Detect which cell encompasses the target text, then output its [x, y] center coordinate. 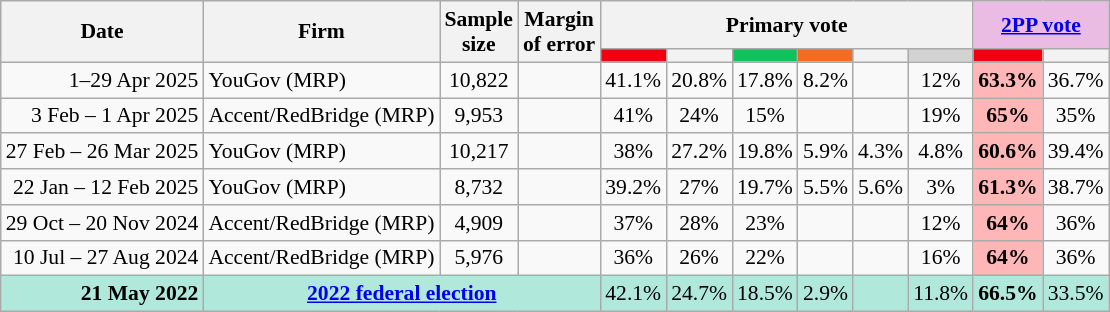
5.6% [880, 187]
29 Oct – 20 Nov 2024 [102, 223]
16% [940, 258]
2PP vote [1040, 25]
18.5% [765, 294]
21 May 2022 [102, 294]
Primary vote [786, 25]
10,822 [479, 80]
2022 federal election [402, 294]
9,953 [479, 116]
38.7% [1076, 187]
63.3% [1008, 80]
33.5% [1076, 294]
4.8% [940, 152]
24% [699, 116]
10,217 [479, 152]
23% [765, 223]
15% [765, 116]
20.8% [699, 80]
24.7% [699, 294]
Samplesize [479, 32]
26% [699, 258]
66.5% [1008, 294]
28% [699, 223]
8,732 [479, 187]
5.5% [826, 187]
27 Feb – 26 Mar 2025 [102, 152]
11.8% [940, 294]
17.8% [765, 80]
22 Jan – 12 Feb 2025 [102, 187]
27% [699, 187]
4.3% [880, 152]
2.9% [826, 294]
41% [633, 116]
41.1% [633, 80]
5,976 [479, 258]
39.2% [633, 187]
19.7% [765, 187]
22% [765, 258]
60.6% [1008, 152]
Date [102, 32]
39.4% [1076, 152]
Marginof error [559, 32]
19% [940, 116]
65% [1008, 116]
8.2% [826, 80]
Firm [321, 32]
10 Jul – 27 Aug 2024 [102, 258]
37% [633, 223]
35% [1076, 116]
38% [633, 152]
5.9% [826, 152]
1–29 Apr 2025 [102, 80]
3% [940, 187]
61.3% [1008, 187]
27.2% [699, 152]
36.7% [1076, 80]
42.1% [633, 294]
3 Feb – 1 Apr 2025 [102, 116]
4,909 [479, 223]
19.8% [765, 152]
